Locate the cell with the specified text and output its (X, Y) center coordinate. 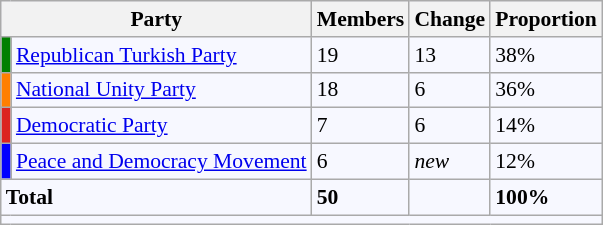
7 (361, 126)
19 (361, 55)
18 (361, 90)
Total (156, 197)
50 (361, 197)
new (450, 162)
Peace and Democracy Movement (162, 162)
Republican Turkish Party (162, 55)
100% (546, 197)
National Unity Party (162, 90)
38% (546, 55)
Members (361, 19)
Change (450, 19)
Proportion (546, 19)
Party (156, 19)
13 (450, 55)
Democratic Party (162, 126)
14% (546, 126)
12% (546, 162)
36% (546, 90)
